Detect which cell encompasses the target text, then output its [x, y] center coordinate. 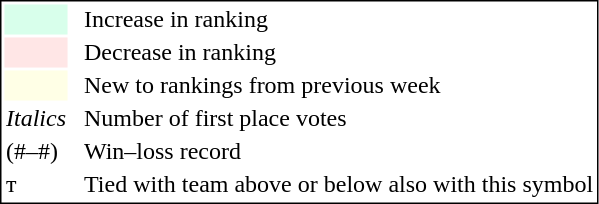
Italics [36, 119]
Number of first place votes [338, 119]
Win–loss record [338, 151]
Tied with team above or below also with this symbol [338, 185]
(#–#) [36, 151]
т [36, 185]
Decrease in ranking [338, 53]
New to rankings from previous week [338, 85]
Increase in ranking [338, 19]
